Capture the cell that displays the provided text and extract its (X, Y) central coordinate. 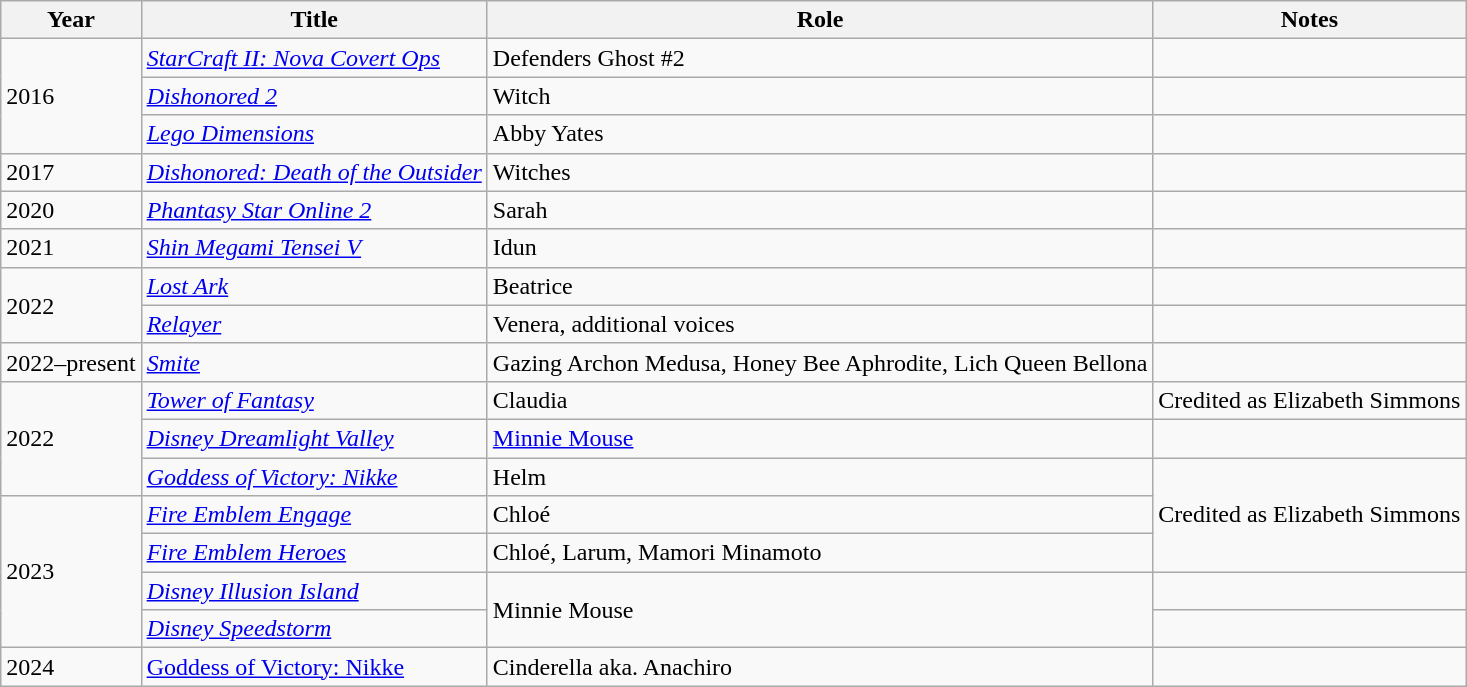
Year (71, 20)
Disney Dreamlight Valley (314, 438)
Lego Dimensions (314, 134)
Phantasy Star Online 2 (314, 210)
Role (820, 20)
Defenders Ghost #2 (820, 58)
Gazing Archon Medusa, Honey Bee Aphrodite, Lich Queen Bellona (820, 362)
StarCraft II: Nova Covert Ops (314, 58)
Venera, additional voices (820, 324)
2016 (71, 96)
Abby Yates (820, 134)
2024 (71, 667)
Tower of Fantasy (314, 400)
Relayer (314, 324)
Lost Ark (314, 286)
Cinderella aka. Anachiro (820, 667)
Beatrice (820, 286)
Dishonored 2 (314, 96)
Witches (820, 172)
Claudia (820, 400)
Disney Speedstorm (314, 629)
2023 (71, 572)
Disney Illusion Island (314, 591)
Idun (820, 248)
2022–present (71, 362)
Notes (1310, 20)
Chloé, Larum, Mamori Minamoto (820, 553)
Fire Emblem Engage (314, 515)
2021 (71, 248)
2017 (71, 172)
Helm (820, 477)
2020 (71, 210)
Sarah (820, 210)
Smite (314, 362)
Chloé (820, 515)
Fire Emblem Heroes (314, 553)
Title (314, 20)
Dishonored: Death of the Outsider (314, 172)
Shin Megami Tensei V (314, 248)
Witch (820, 96)
